Return the (X, Y) coordinate for the center point of the cell that contains the specified text.  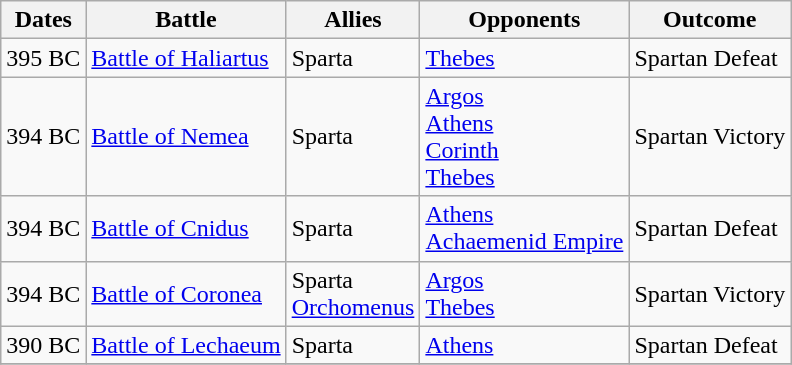
Thebes (524, 58)
Athens (524, 345)
Opponents (524, 20)
ArgosAthensCorinthThebes (524, 136)
ArgosThebes (524, 294)
Battle of Haliartus (186, 58)
Battle of Lechaeum (186, 345)
390 BC (44, 345)
SpartaOrchomenus (353, 294)
Allies (353, 20)
Battle (186, 20)
395 BC (44, 58)
Dates (44, 20)
Outcome (710, 20)
Battle of Nemea (186, 136)
Battle of Coronea (186, 294)
AthensAchaemenid Empire (524, 228)
Battle of Cnidus (186, 228)
